Return (x, y) of the center of cell containing provided text 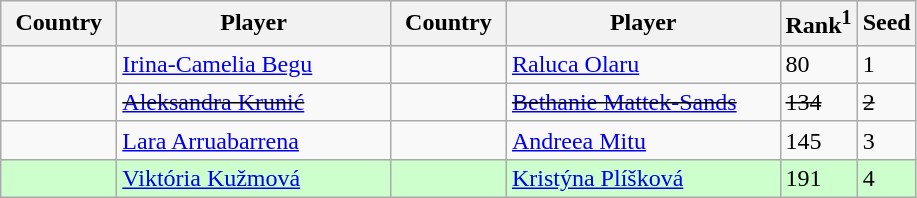
Kristýna Plíšková (643, 178)
Lara Arruabarrena (254, 140)
Irina-Camelia Begu (254, 64)
3 (886, 140)
4 (886, 178)
Aleksandra Krunić (254, 102)
Raluca Olaru (643, 64)
Andreea Mitu (643, 140)
2 (886, 102)
80 (818, 64)
Bethanie Mattek-Sands (643, 102)
145 (818, 140)
Seed (886, 24)
Rank1 (818, 24)
191 (818, 178)
134 (818, 102)
1 (886, 64)
Viktória Kužmová (254, 178)
